Return [x, y] of the center of cell containing provided text 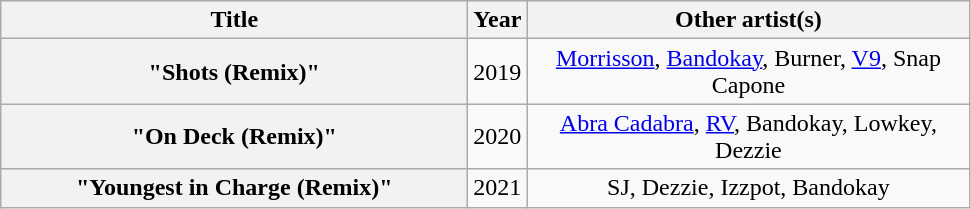
2019 [498, 72]
Morrisson, Bandokay, Burner, V9, Snap Capone [748, 72]
Abra Cadabra, RV, Bandokay, Lowkey, Dezzie [748, 136]
Title [234, 20]
2020 [498, 136]
"Shots (Remix)" [234, 72]
"On Deck (Remix)" [234, 136]
"Youngest in Charge (Remix)" [234, 188]
Year [498, 20]
2021 [498, 188]
SJ, Dezzie, Izzpot, Bandokay [748, 188]
Other artist(s) [748, 20]
